Extract the (x, y) coordinate from the center of the cell holding the provided text.  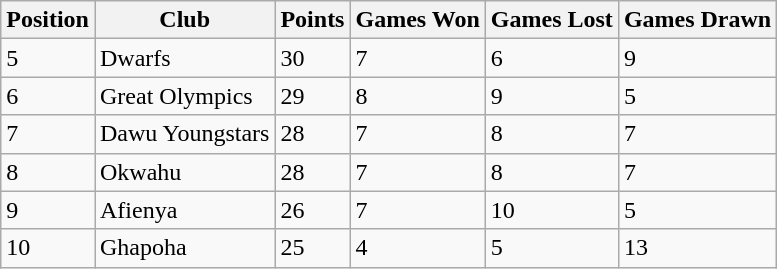
Dwarfs (184, 58)
4 (418, 248)
Club (184, 20)
Position (48, 20)
26 (312, 210)
Okwahu (184, 172)
25 (312, 248)
Ghapoha (184, 248)
Games Won (418, 20)
Dawu Youngstars (184, 134)
Games Lost (552, 20)
Great Olympics (184, 96)
Points (312, 20)
29 (312, 96)
13 (697, 248)
Afienya (184, 210)
30 (312, 58)
Games Drawn (697, 20)
